Locate the cell with the specified text and output its (X, Y) center coordinate. 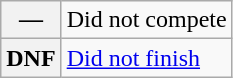
— (31, 20)
Did not compete (146, 20)
Did not finish (146, 58)
DNF (31, 58)
